For the text-containing cell, return its midpoint in (X, Y) coordinate format. 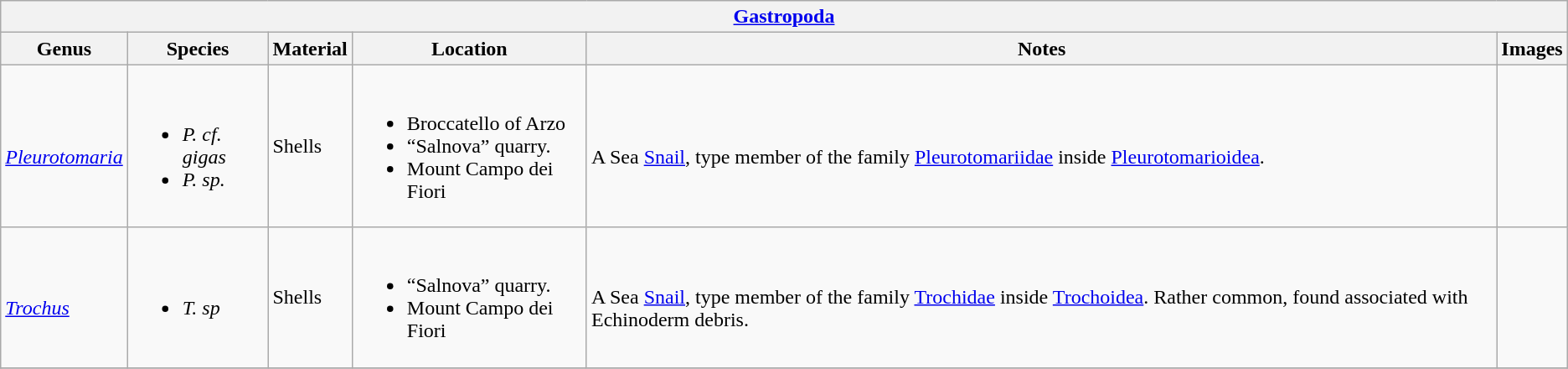
Species (198, 49)
A Sea Snail, type member of the family Pleurotomariidae inside Pleurotomarioidea. (1041, 146)
Images (1532, 49)
“Salnova” quarry.Mount Campo dei Fiori (469, 297)
Material (310, 49)
Gastropoda (784, 17)
T. sp (198, 297)
Location (469, 49)
Trochus (64, 297)
A Sea Snail, type member of the family Trochidae inside Trochoidea. Rather common, found associated with Echinoderm debris. (1041, 297)
P. cf. gigasP. sp. (198, 146)
Broccatello of Arzo“Salnova” quarry.Mount Campo dei Fiori (469, 146)
Notes (1041, 49)
Pleurotomaria (64, 146)
Genus (64, 49)
